Output the (X, Y) coordinate of the center of the cell containing the given text.  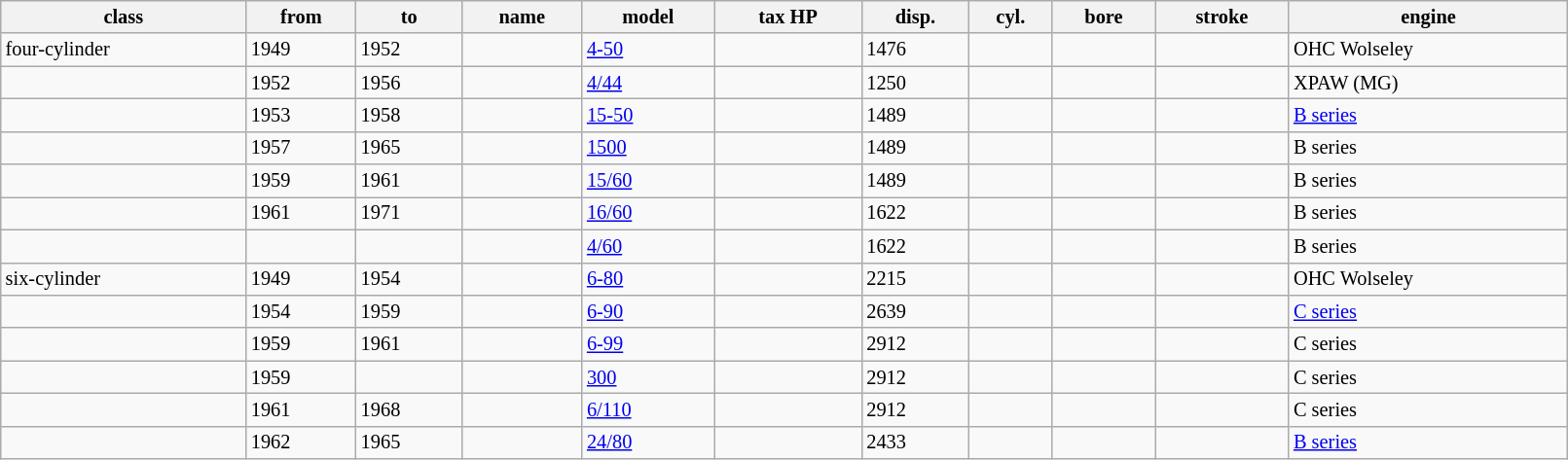
2639 (915, 311)
6/110 (648, 409)
2433 (915, 442)
1500 (648, 148)
six-cylinder (124, 279)
2215 (915, 279)
1971 (409, 213)
300 (648, 377)
engine (1429, 17)
to (409, 17)
from (302, 17)
24/80 (648, 442)
name (522, 17)
15-50 (648, 115)
bore (1104, 17)
1962 (302, 442)
model (648, 17)
1250 (915, 83)
4/44 (648, 83)
1476 (915, 50)
tax HP (788, 17)
6-80 (648, 279)
1956 (409, 83)
1958 (409, 115)
disp. (915, 17)
class (124, 17)
6-99 (648, 344)
6-90 (648, 311)
1968 (409, 409)
XPAW (MG) (1429, 83)
four-cylinder (124, 50)
1957 (302, 148)
16/60 (648, 213)
4/60 (648, 246)
4-50 (648, 50)
cyl. (1011, 17)
15/60 (648, 181)
1953 (302, 115)
stroke (1222, 17)
